Return [x, y] of the center of cell containing provided text 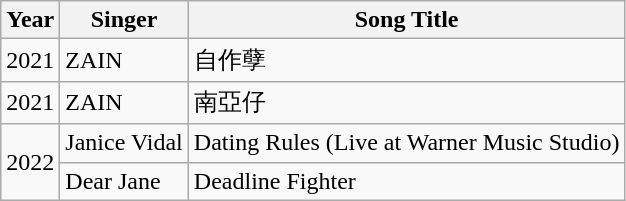
Singer [124, 20]
Janice Vidal [124, 143]
2022 [30, 162]
Deadline Fighter [406, 181]
南亞仔 [406, 102]
Song Title [406, 20]
自作孽 [406, 60]
Year [30, 20]
Dating Rules (Live at Warner Music Studio) [406, 143]
Dear Jane [124, 181]
